Return the (X, Y) coordinate for the center point of the cell that contains the specified text.  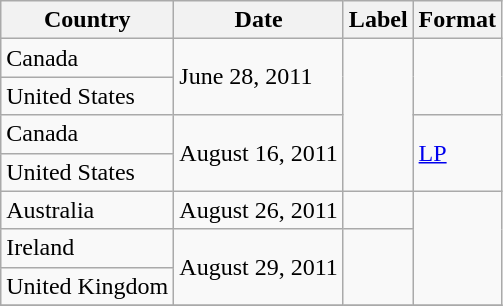
August 16, 2011 (259, 153)
August 26, 2011 (259, 210)
Format (457, 20)
June 28, 2011 (259, 77)
United Kingdom (88, 286)
LP (457, 153)
Label (378, 20)
Australia (88, 210)
Ireland (88, 248)
Date (259, 20)
Country (88, 20)
August 29, 2011 (259, 267)
